Search for the cell housing the specified text and yield its (X, Y) center coordinate. 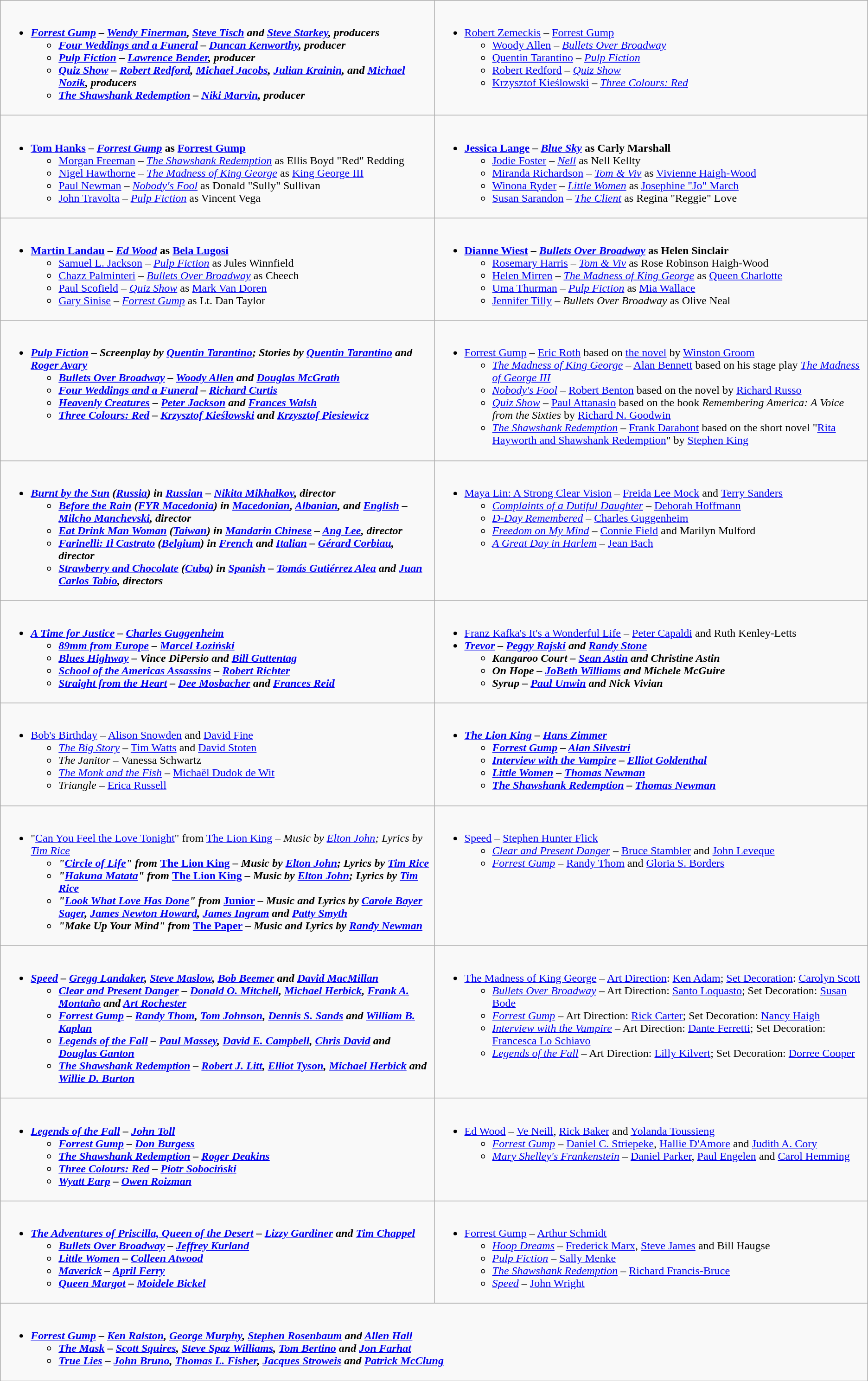
Speed – Stephen Hunter FlickClear and Present Danger – Bruce Stambler and John LevequeForrest Gump – Randy Thom and Gloria S. Borders (651, 876)
